Scan for the cell matching the given text and deliver its (X, Y) coordinate at center. 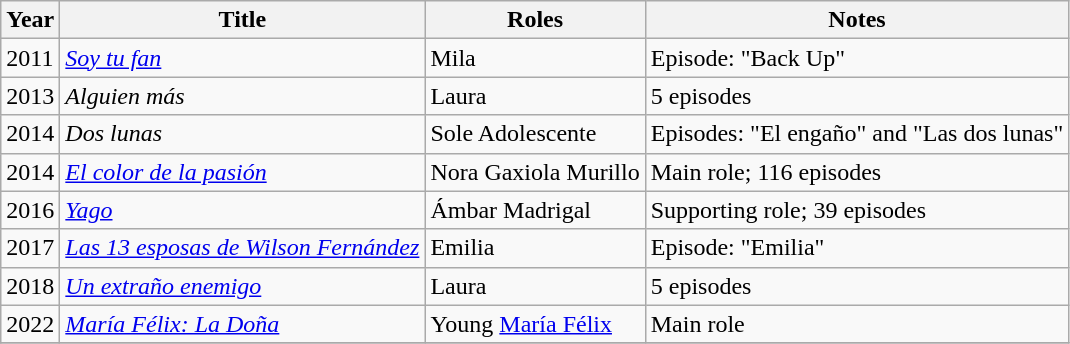
Episode: "Back Up" (857, 58)
2011 (30, 58)
Year (30, 20)
Sole Adolescente (535, 134)
Las 13 esposas de Wilson Fernández (242, 248)
Young María Félix (535, 324)
Ámbar Madrigal (535, 210)
Emilia (535, 248)
Dos lunas (242, 134)
2018 (30, 286)
Main role (857, 324)
El color de la pasión (242, 172)
2017 (30, 248)
Supporting role; 39 episodes (857, 210)
2016 (30, 210)
Alguien más (242, 96)
2013 (30, 96)
Roles (535, 20)
Episode: "Emilia" (857, 248)
Notes (857, 20)
Main role; 116 episodes (857, 172)
Episodes: "El engaño" and "Las dos lunas" (857, 134)
Un extraño enemigo (242, 286)
Nora Gaxiola Murillo (535, 172)
Title (242, 20)
2022 (30, 324)
María Félix: La Doña (242, 324)
Yago (242, 210)
Mila (535, 58)
Soy tu fan (242, 58)
